Locate the cell with the specified text and output its [X, Y] center coordinate. 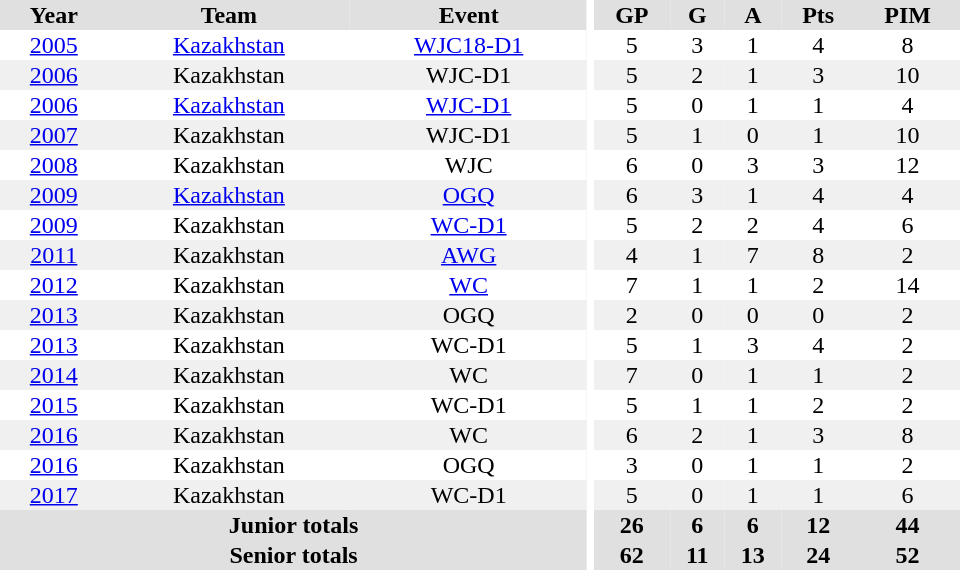
WJC18-D1 [468, 45]
Junior totals [294, 525]
2014 [54, 375]
2015 [54, 405]
26 [632, 525]
2012 [54, 285]
44 [908, 525]
2008 [54, 165]
2005 [54, 45]
Event [468, 15]
AWG [468, 255]
GP [632, 15]
52 [908, 555]
Senior totals [294, 555]
PIM [908, 15]
14 [908, 285]
24 [818, 555]
Team [230, 15]
A [752, 15]
13 [752, 555]
Pts [818, 15]
WJC [468, 165]
G [697, 15]
2007 [54, 135]
11 [697, 555]
2011 [54, 255]
62 [632, 555]
2017 [54, 495]
Year [54, 15]
